Pinpoint the cell where the given text exists, returning its [x, y] midpoint coordinate. 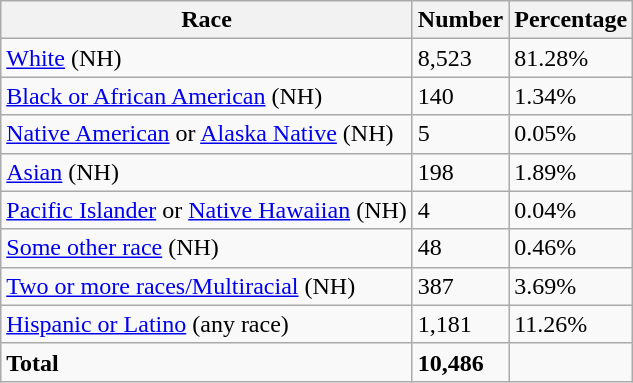
Hispanic or Latino (any race) [207, 324]
11.26% [571, 324]
Pacific Islander or Native Hawaiian (NH) [207, 210]
Number [460, 20]
Asian (NH) [207, 172]
3.69% [571, 286]
48 [460, 248]
81.28% [571, 58]
10,486 [460, 362]
5 [460, 134]
1.89% [571, 172]
Race [207, 20]
Native American or Alaska Native (NH) [207, 134]
1,181 [460, 324]
Two or more races/Multiracial (NH) [207, 286]
Some other race (NH) [207, 248]
0.05% [571, 134]
1.34% [571, 96]
387 [460, 286]
Black or African American (NH) [207, 96]
4 [460, 210]
Total [207, 362]
8,523 [460, 58]
0.04% [571, 210]
White (NH) [207, 58]
0.46% [571, 248]
198 [460, 172]
Percentage [571, 20]
140 [460, 96]
